Return the [x, y] coordinate for the center point of the cell that contains the specified text.  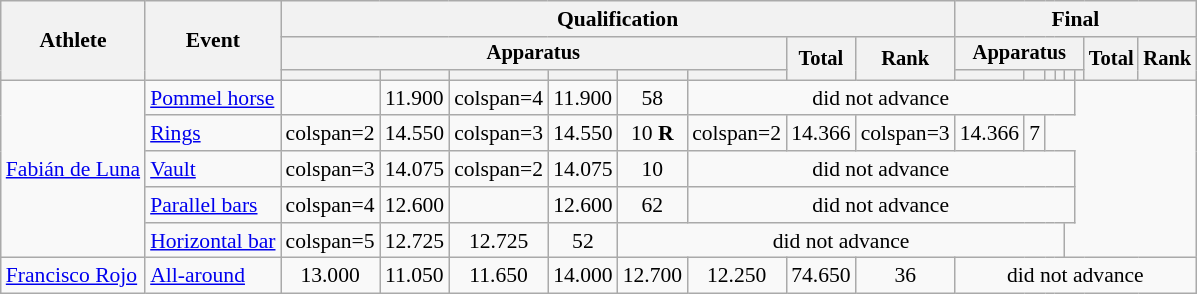
Athlete [73, 40]
Horizontal bar [212, 241]
62 [652, 205]
colspan=5 [330, 241]
10 R [652, 134]
7 [1034, 134]
58 [652, 98]
11.050 [414, 276]
13.000 [330, 276]
Event [212, 40]
11.650 [498, 276]
14.000 [582, 276]
52 [582, 241]
Final [1076, 19]
All-around [212, 276]
12.700 [652, 276]
74.650 [820, 276]
12.250 [736, 276]
Rings [212, 134]
Parallel bars [212, 205]
36 [906, 276]
Francisco Rojo [73, 276]
Qualification [618, 19]
Pommel horse [212, 98]
Fabián de Luna [73, 169]
Vault [212, 169]
10 [652, 169]
